Pinpoint the cell where the given text exists, returning its [x, y] midpoint coordinate. 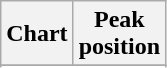
Peakposition [119, 34]
Chart [37, 34]
